Output the (x, y) coordinate of the center of the cell containing the given text.  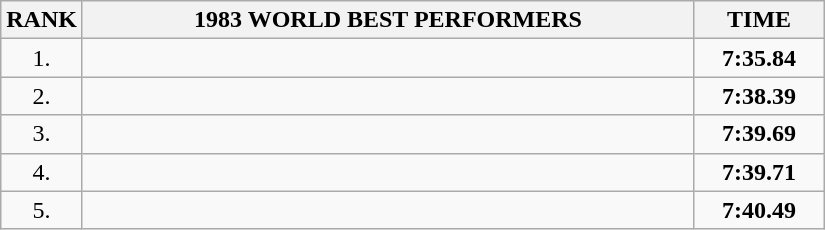
7:40.49 (760, 210)
3. (42, 134)
7:38.39 (760, 96)
7:39.69 (760, 134)
1983 WORLD BEST PERFORMERS (388, 20)
TIME (760, 20)
1. (42, 58)
7:39.71 (760, 172)
RANK (42, 20)
7:35.84 (760, 58)
5. (42, 210)
2. (42, 96)
4. (42, 172)
